For the text-containing cell, return its midpoint in [x, y] coordinate format. 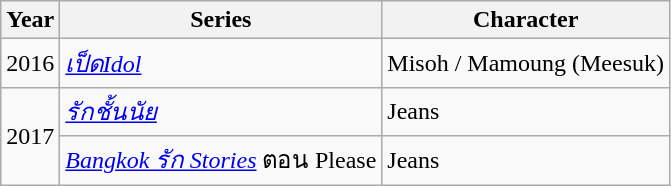
Character [526, 20]
2017 [30, 136]
Series [221, 20]
Misoh / Mamoung (Meesuk) [526, 64]
เป็ดIdol [221, 64]
2016 [30, 64]
Bangkok รัก Stories ตอน Please [221, 160]
รักชั้นนัย [221, 112]
Year [30, 20]
